Provide the [x, y] coordinate of the cell's center where the given text is located.  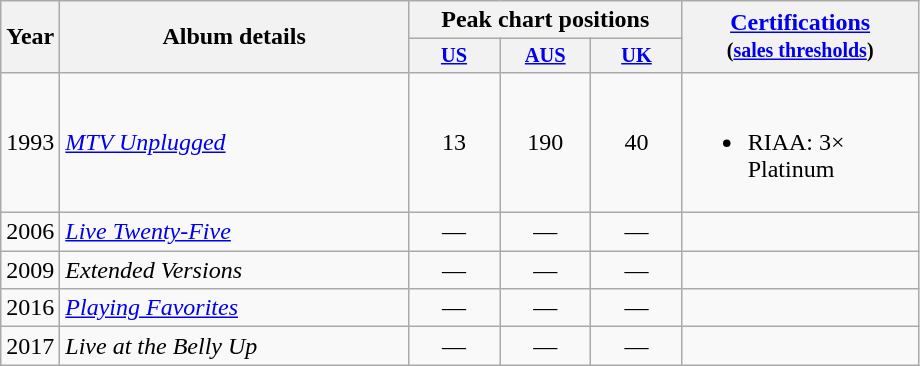
190 [546, 142]
Year [30, 37]
Live at the Belly Up [234, 346]
13 [454, 142]
Playing Favorites [234, 308]
Album details [234, 37]
1993 [30, 142]
2016 [30, 308]
2017 [30, 346]
AUS [546, 56]
Extended Versions [234, 270]
RIAA: 3× Platinum [800, 142]
Certifications(sales thresholds) [800, 37]
2009 [30, 270]
Live Twenty-Five [234, 232]
2006 [30, 232]
MTV Unplugged [234, 142]
US [454, 56]
Peak chart positions [545, 20]
40 [636, 142]
UK [636, 56]
